Pinpoint the cell where the given text exists, returning its (x, y) midpoint coordinate. 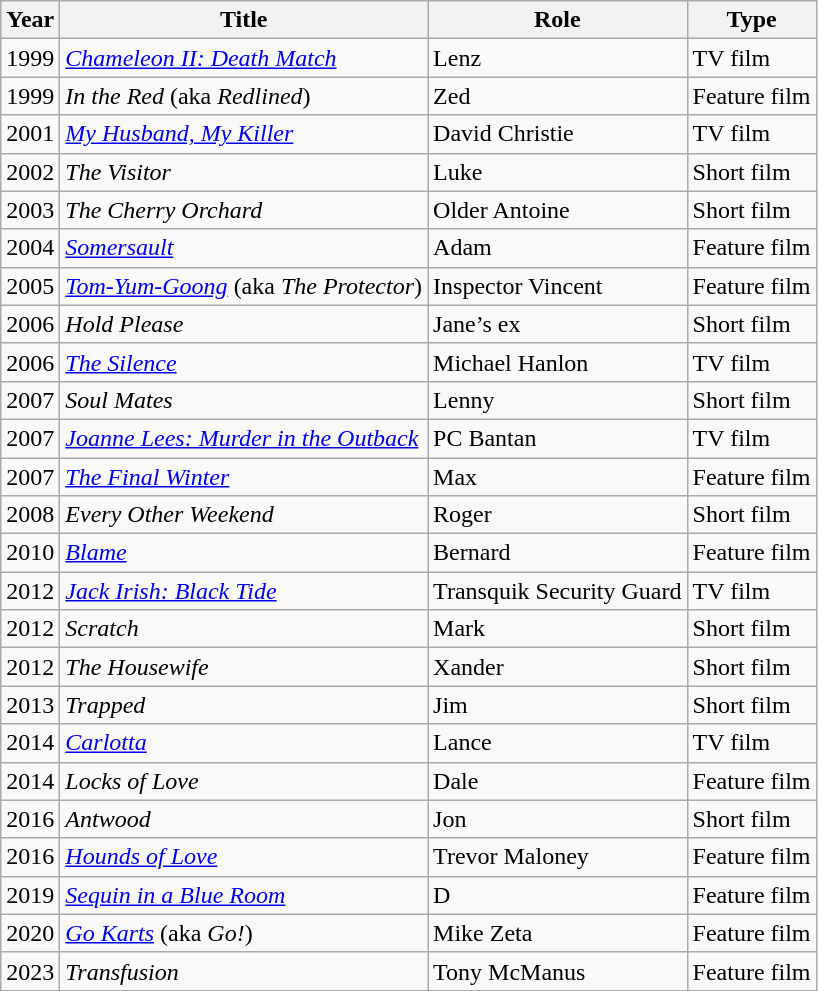
Role (558, 20)
Joanne Lees: Murder in the Outback (244, 438)
Hounds of Love (244, 857)
Jack Irish: Black Tide (244, 591)
Transfusion (244, 971)
Year (30, 20)
2019 (30, 895)
Blame (244, 553)
Jim (558, 705)
2020 (30, 933)
Trapped (244, 705)
PC Bantan (558, 438)
The Housewife (244, 667)
Locks of Love (244, 781)
2008 (30, 515)
Carlotta (244, 743)
My Husband, My Killer (244, 134)
Title (244, 20)
Sequin in a Blue Room (244, 895)
Jane’s ex (558, 324)
2003 (30, 210)
Mark (558, 629)
Chameleon II: Death Match (244, 58)
Lenz (558, 58)
Every Other Weekend (244, 515)
2013 (30, 705)
In the Red (aka Redlined) (244, 96)
2002 (30, 172)
2005 (30, 286)
Lance (558, 743)
The Silence (244, 362)
Zed (558, 96)
Transquik Security Guard (558, 591)
Michael Hanlon (558, 362)
Roger (558, 515)
D (558, 895)
The Final Winter (244, 477)
Trevor Maloney (558, 857)
Go Karts (aka Go!) (244, 933)
The Visitor (244, 172)
Lenny (558, 400)
Antwood (244, 819)
Hold Please (244, 324)
Older Antoine (558, 210)
Mike Zeta (558, 933)
Soul Mates (244, 400)
Dale (558, 781)
The Cherry Orchard (244, 210)
Adam (558, 248)
Scratch (244, 629)
2001 (30, 134)
Inspector Vincent (558, 286)
Somersault (244, 248)
Luke (558, 172)
2004 (30, 248)
Bernard (558, 553)
Type (752, 20)
Tony McManus (558, 971)
Tom-Yum-Goong (aka The Protector) (244, 286)
Max (558, 477)
2023 (30, 971)
David Christie (558, 134)
Xander (558, 667)
2010 (30, 553)
Jon (558, 819)
